Provide the [X, Y] coordinate of the cell's center where the given text is located.  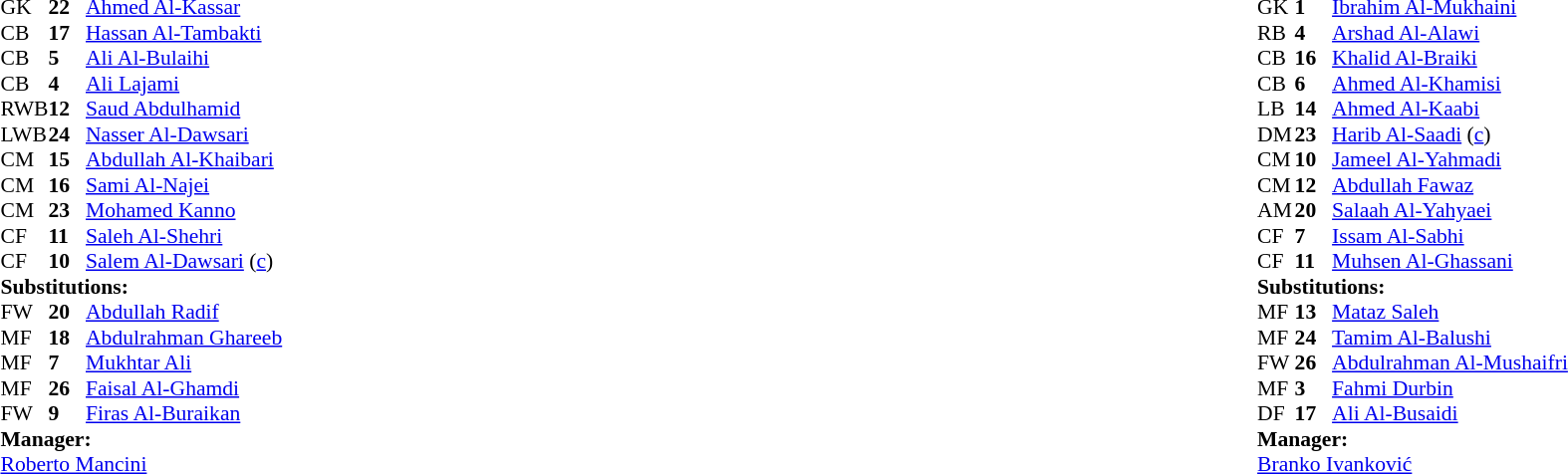
Faisal Al-Ghamdi [183, 388]
LWB [24, 134]
Tamim Al-Balushi [1450, 338]
Issam Al-Sabhi [1450, 236]
3 [1314, 388]
Saud Abdulhamid [183, 109]
6 [1314, 84]
AM [1276, 210]
Firas Al-Buraikan [183, 413]
9 [67, 413]
Fahmi Durbin [1450, 388]
Arshad Al-Alawi [1450, 33]
Khalid Al-Braiki [1450, 59]
Hassan Al-Tambakti [183, 33]
DF [1276, 413]
Abdulrahman Ghareeb [183, 338]
Ali Lajami [183, 84]
Salem Al-Dawsari (c) [183, 262]
Nasser Al-Dawsari [183, 134]
Ahmed Al-Khamisi [1450, 84]
Abdulrahman Al-Mushaifri [1450, 363]
Muhsen Al-Ghassani [1450, 262]
15 [67, 160]
13 [1314, 312]
18 [67, 338]
Ahmed Al-Kaabi [1450, 109]
Sami Al-Najei [183, 185]
Saleh Al-Shehri [183, 236]
Mohamed Kanno [183, 210]
5 [67, 59]
RWB [24, 109]
Abdullah Radif [183, 312]
Ali Al-Busaidi [1450, 413]
Ali Al-Bulaihi [183, 59]
Harib Al-Saadi (c) [1450, 134]
LB [1276, 109]
RB [1276, 33]
Mataz Saleh [1450, 312]
Abdullah Fawaz [1450, 185]
Mukhtar Ali [183, 363]
Jameel Al-Yahmadi [1450, 160]
Salaah Al-Yahyaei [1450, 210]
DM [1276, 134]
Abdullah Al-Khaibari [183, 160]
14 [1314, 109]
